Locate the cell with the specified text and output its [X, Y] center coordinate. 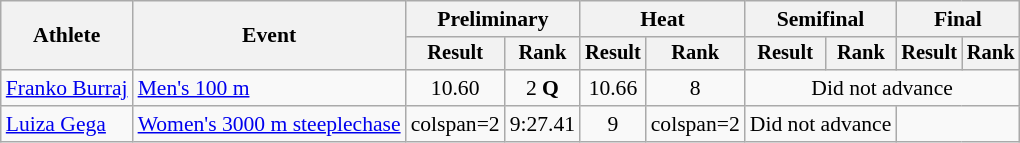
Semifinal [821, 19]
Final [958, 19]
Men's 100 m [270, 88]
10.60 [456, 88]
Luiza Gega [67, 124]
9:27.41 [542, 124]
10.66 [613, 88]
Preliminary [494, 19]
Athlete [67, 36]
2 Q [542, 88]
Franko Burraj [67, 88]
9 [613, 124]
8 [696, 88]
Women's 3000 m steeplechase [270, 124]
Event [270, 36]
Heat [662, 19]
